Identify which cell holds the provided text, then report its [X, Y] central coordinate. 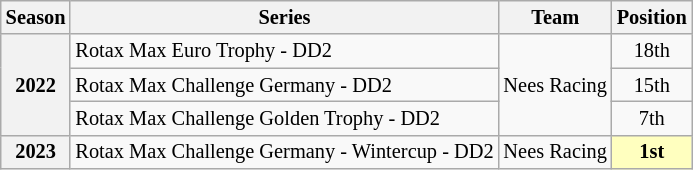
Team [556, 17]
Position [652, 17]
Rotax Max Challenge Germany - Wintercup - DD2 [284, 152]
15th [652, 85]
7th [652, 118]
Season [36, 17]
Rotax Max Challenge Golden Trophy - DD2 [284, 118]
2023 [36, 152]
Rotax Max Euro Trophy - DD2 [284, 51]
1st [652, 152]
18th [652, 51]
Series [284, 17]
2022 [36, 84]
Rotax Max Challenge Germany - DD2 [284, 85]
